Capture the cell that displays the provided text and extract its (x, y) central coordinate. 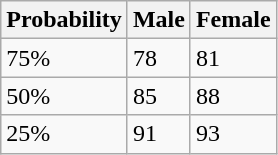
75% (64, 58)
Probability (64, 20)
25% (64, 134)
91 (158, 134)
Female (233, 20)
85 (158, 96)
93 (233, 134)
Male (158, 20)
78 (158, 58)
88 (233, 96)
50% (64, 96)
81 (233, 58)
